From the cell containing the given text, extract its center point as (X, Y) coordinate. 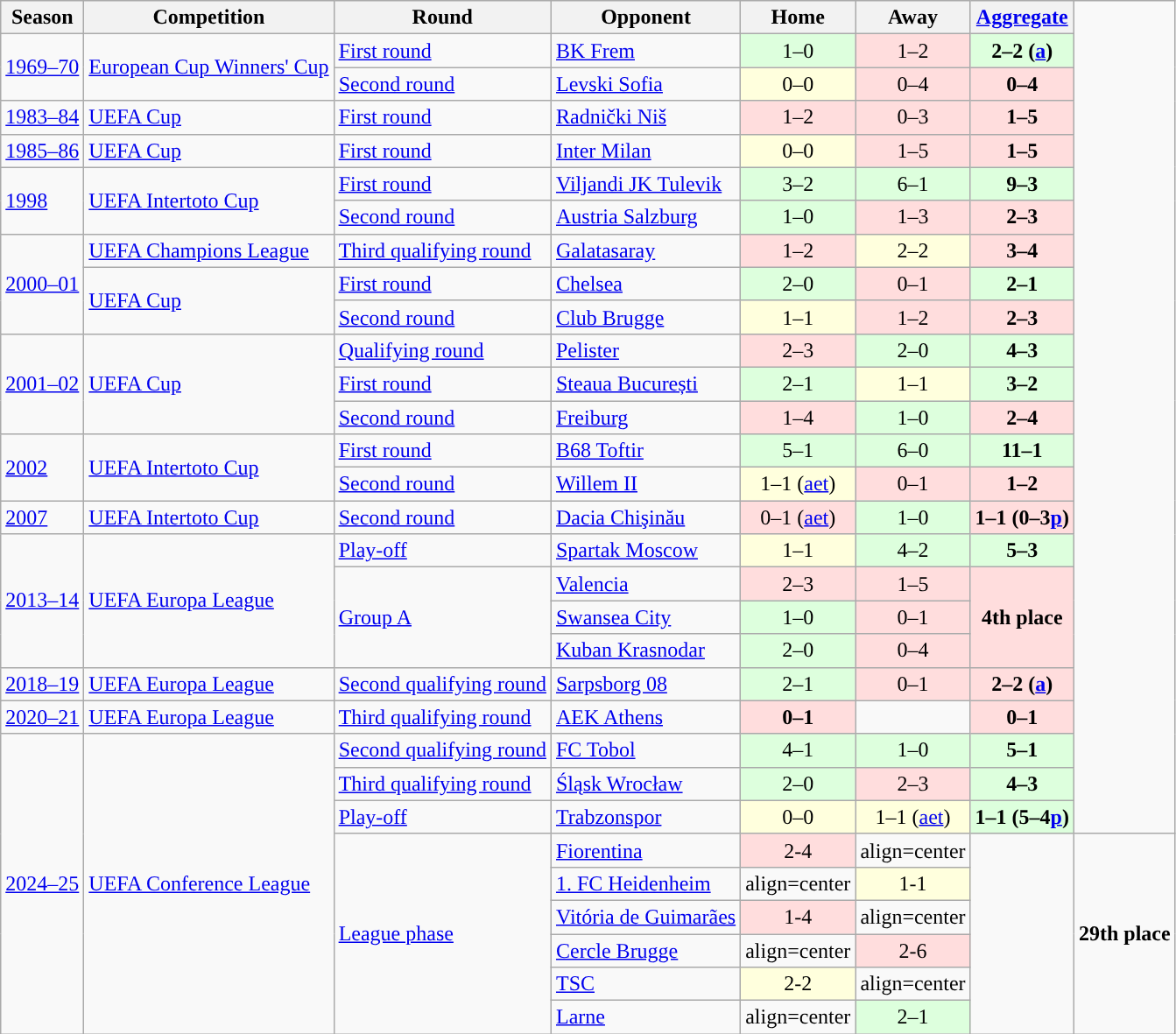
2024–25 (42, 884)
2020–21 (42, 717)
1–4 (799, 418)
1–3 (912, 217)
BK Frem (645, 51)
Round (442, 18)
UEFA Champions League (208, 250)
Austria Salzburg (645, 217)
Inter Milan (645, 151)
2-4 (799, 850)
1-4 (799, 917)
UEFA Conference League (208, 884)
29th place (1124, 933)
Steaua București (645, 383)
4–1 (799, 750)
1. FC Heidenheim (645, 883)
Kuban Krasnodar (645, 651)
0–1 (aet) (799, 517)
Pelister (645, 350)
9–3 (1022, 184)
3–4 (1022, 250)
Dacia Chişinău (645, 517)
Chelsea (645, 284)
Spartak Moscow (645, 551)
2-2 (799, 984)
Qualifying round (442, 350)
2-6 (912, 950)
Opponent (645, 18)
Śląsk Wrocław (645, 784)
2002 (42, 468)
1–1 (0–3p) (1022, 517)
2018–19 (42, 684)
1969–70 (42, 67)
AEK Athens (645, 717)
1983–84 (42, 117)
Group A (442, 617)
Fiorentina (645, 850)
5–3 (1022, 551)
Season (42, 18)
6–0 (912, 451)
Freiburg (645, 418)
Viljandi JK Tulevik (645, 184)
Away (912, 18)
Galatasaray (645, 250)
0–3 (912, 117)
Home (799, 18)
B68 Toftir (645, 451)
2013–14 (42, 601)
2001–02 (42, 383)
Willem II (645, 484)
Radnički Niš (645, 117)
Cercle Brugge (645, 950)
1-1 (912, 883)
Sarpsborg 08 (645, 684)
4th place (1022, 617)
Trabzonspor (645, 817)
Club Brugge (645, 317)
4–2 (912, 551)
Larne (645, 1017)
11–1 (1022, 451)
1985–86 (42, 151)
TSC (645, 984)
European Cup Winners' Cup (208, 67)
Aggregate (1022, 18)
Valencia (645, 584)
FC Tobol (645, 750)
2–2 (912, 250)
Competition (208, 18)
2–4 (1022, 418)
Vitória de Guimarães (645, 917)
League phase (442, 933)
2007 (42, 517)
1–1 (5–4p) (1022, 817)
Levski Sofia (645, 84)
Swansea City (645, 617)
2000–01 (42, 284)
6–1 (912, 184)
1998 (42, 200)
